Identify which cell holds the provided text, then report its (X, Y) central coordinate. 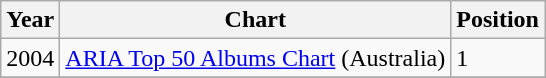
1 (498, 58)
2004 (30, 58)
ARIA Top 50 Albums Chart (Australia) (256, 58)
Chart (256, 20)
Position (498, 20)
Year (30, 20)
